For the text-containing cell, return its midpoint in (X, Y) coordinate format. 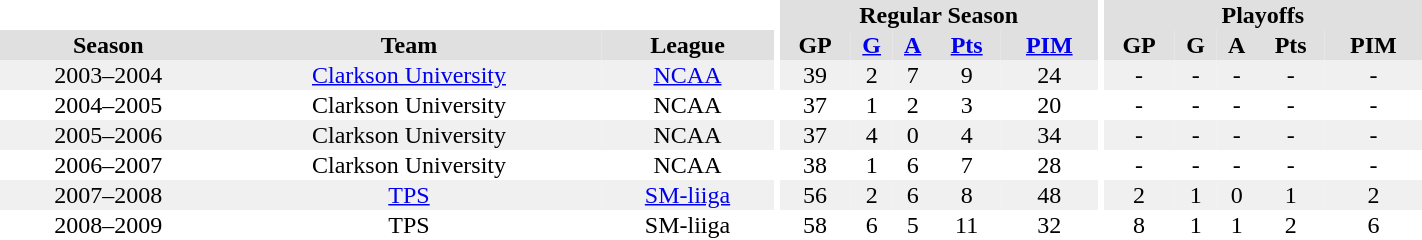
24 (1050, 75)
58 (816, 225)
3 (967, 105)
48 (1050, 195)
2007–2008 (108, 195)
39 (816, 75)
League (687, 45)
56 (816, 195)
Team (410, 45)
34 (1050, 135)
Regular Season (939, 15)
Season (108, 45)
2006–2007 (108, 165)
2008–2009 (108, 225)
Playoffs (1263, 15)
9 (967, 75)
5 (913, 225)
32 (1050, 225)
38 (816, 165)
2004–2005 (108, 105)
11 (967, 225)
2005–2006 (108, 135)
28 (1050, 165)
2003–2004 (108, 75)
20 (1050, 105)
